Detect which cell encompasses the target text, then output its [x, y] center coordinate. 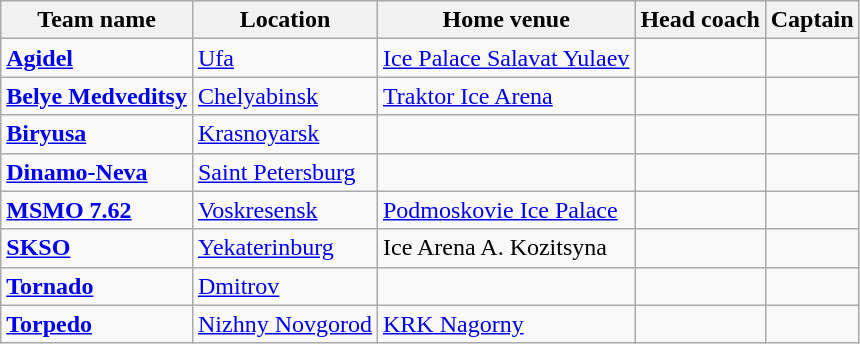
Location [284, 20]
Team name [97, 20]
Captain [812, 20]
SKSO [97, 248]
Ufa [284, 58]
Yekaterinburg [284, 248]
Ice Arena A. Kozitsyna [506, 248]
KRK Nagorny [506, 324]
Biryusa [97, 134]
Podmoskovie Ice Palace [506, 210]
Agidel [97, 58]
Traktor Ice Arena [506, 96]
Chelyabinsk [284, 96]
Voskresensk [284, 210]
Nizhny Novgorod [284, 324]
Saint Petersburg [284, 172]
MSMO 7.62 [97, 210]
Head coach [700, 20]
Tornado [97, 286]
Ice Palace Salavat Yulaev [506, 58]
Dinamo-Neva [97, 172]
Home venue [506, 20]
Krasnoyarsk [284, 134]
Torpedo [97, 324]
Dmitrov [284, 286]
Belye Medveditsy [97, 96]
